Provide the (x, y) coordinate of the cell's center where the given text is located.  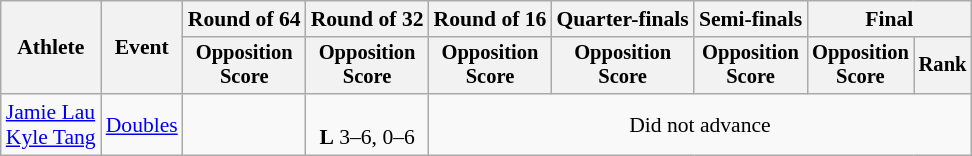
Doubles (142, 124)
Final (889, 19)
Did not advance (700, 124)
Quarter-finals (622, 19)
Round of 32 (368, 19)
Round of 64 (244, 19)
Event (142, 48)
Semi-finals (750, 19)
Round of 16 (490, 19)
Athlete (51, 48)
Jamie LauKyle Tang (51, 124)
Rank (943, 66)
L 3–6, 0–6 (368, 124)
